Pinpoint the cell where the given text exists, returning its [x, y] midpoint coordinate. 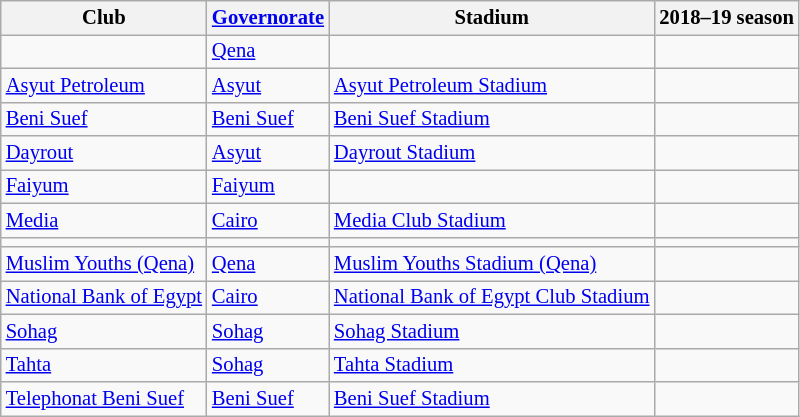
Dayrout Stadium [492, 153]
Asyut Petroleum Stadium [492, 85]
Dayrout [104, 153]
Sohag Stadium [492, 331]
National Bank of Egypt [104, 297]
Muslim Youths (Qena) [104, 263]
Club [104, 17]
National Bank of Egypt Club Stadium [492, 297]
Media [104, 220]
Media Club Stadium [492, 220]
Tahta [104, 365]
Stadium [492, 17]
Asyut Petroleum [104, 85]
Governorate [268, 17]
Muslim Youths Stadium (Qena) [492, 263]
Tahta Stadium [492, 365]
2018–19 season [726, 17]
Telephonat Beni Suef [104, 399]
